Search for the cell housing the specified text and yield its (X, Y) center coordinate. 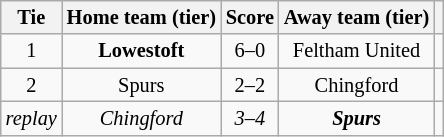
2–2 (250, 85)
Tie (32, 17)
2 (32, 85)
Lowestoft (142, 51)
6–0 (250, 51)
Feltham United (356, 51)
Score (250, 17)
1 (32, 51)
replay (32, 118)
Home team (tier) (142, 17)
Away team (tier) (356, 17)
3–4 (250, 118)
